Pinpoint the cell where the given text exists, returning its (x, y) midpoint coordinate. 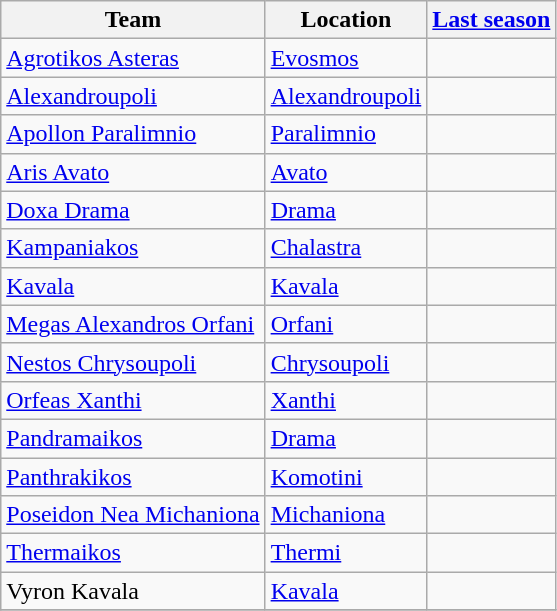
Poseidon Nea Michaniona (133, 515)
Thermi (346, 553)
Paralimnio (346, 134)
Chalastra (346, 248)
Pandramaikos (133, 438)
Location (346, 20)
Komotini (346, 477)
Panthrakikos (133, 477)
Aris Avato (133, 172)
Xanthi (346, 400)
Evosmos (346, 58)
Megas Alexandros Orfani (133, 324)
Nestos Chrysoupoli (133, 362)
Kampaniakos (133, 248)
Apollon Paralimnio (133, 134)
Avato (346, 172)
Agrotikos Asteras (133, 58)
Doxa Drama (133, 210)
Vyron Kavala (133, 591)
Orfeas Xanthi (133, 400)
Chrysoupoli (346, 362)
Team (133, 20)
Last season (492, 20)
Thermaikos (133, 553)
Orfani (346, 324)
Michaniona (346, 515)
